Provide the [X, Y] coordinate of the cell's center where the given text is located.  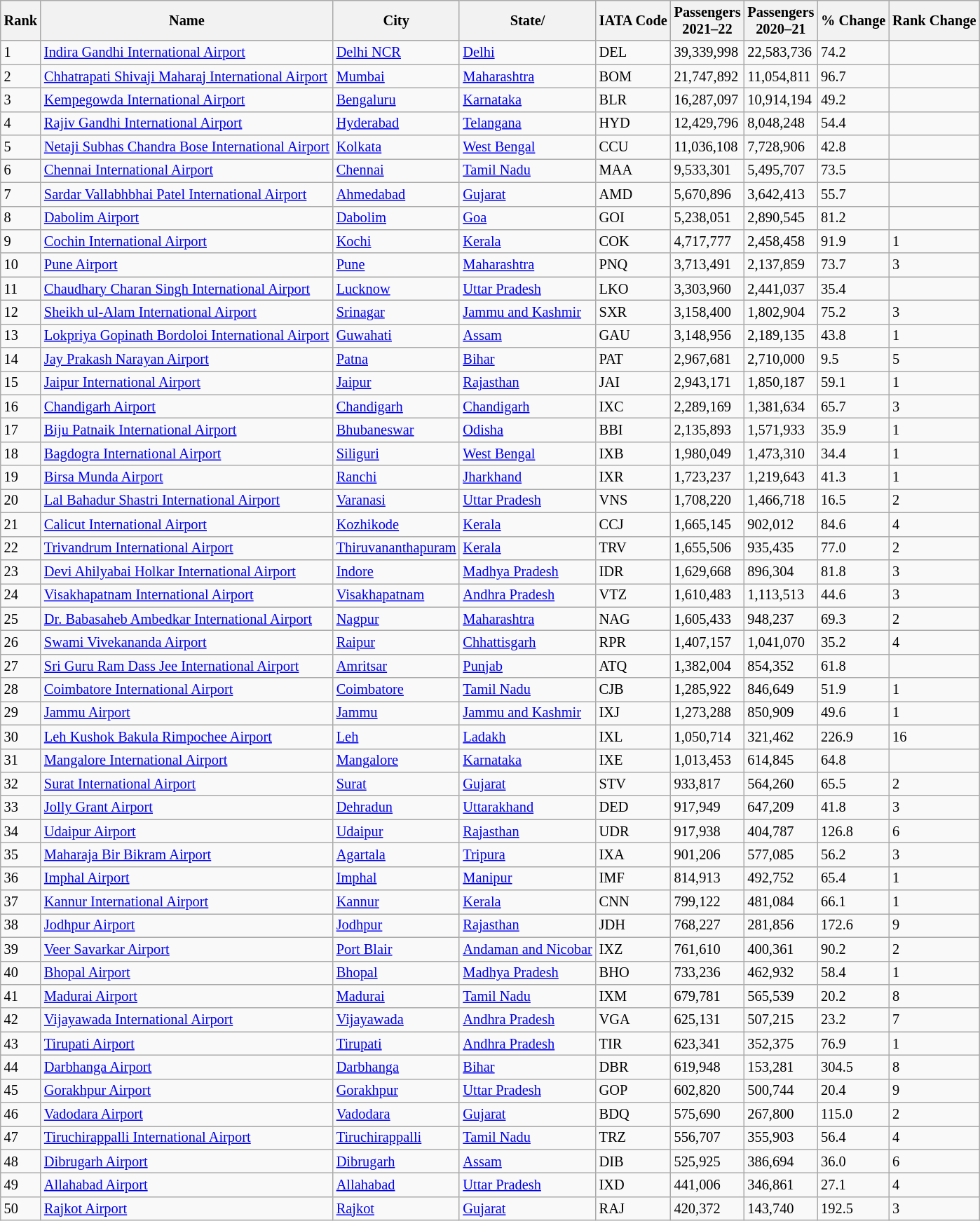
SXR [634, 312]
49.2 [853, 100]
Bhopal Airport [186, 973]
2,943,171 [708, 383]
Jodhpur [397, 925]
30 [21, 737]
Birsa Munda Airport [186, 477]
25 [21, 619]
IXL [634, 737]
2,967,681 [708, 360]
Raipur [397, 642]
935,435 [781, 548]
41.3 [853, 477]
16,287,097 [708, 100]
420,372 [708, 1208]
1,473,310 [781, 453]
29 [21, 713]
10 [21, 265]
RAJ [634, 1208]
2,289,169 [708, 407]
12 [21, 312]
9.5 [853, 360]
73.7 [853, 265]
41 [21, 996]
Vijayawada [397, 1020]
5,495,707 [781, 170]
23 [21, 571]
Gorakhpur Airport [186, 1091]
9,533,301 [708, 170]
850,909 [781, 713]
Pune [397, 265]
1,381,634 [781, 407]
Name [186, 20]
40 [21, 973]
Tiruchirappalli [397, 1138]
Coimbatore International Airport [186, 690]
73.5 [853, 170]
CCJ [634, 524]
IXE [634, 760]
Madurai Airport [186, 996]
614,845 [781, 760]
GOI [634, 218]
39,339,998 [708, 53]
1,708,220 [708, 500]
BHO [634, 973]
619,948 [708, 1067]
Jodhpur Airport [186, 925]
% Change [853, 20]
Trivandrum International Airport [186, 548]
34 [21, 831]
69.3 [853, 619]
27.1 [853, 1185]
Punjab [527, 666]
58.4 [853, 973]
20.4 [853, 1091]
GAU [634, 336]
74.2 [853, 53]
1,802,904 [781, 312]
Odisha [527, 430]
556,707 [708, 1138]
PAT [634, 360]
17 [21, 430]
Lal Bahadur Shastri International Airport [186, 500]
49 [21, 1185]
3,642,413 [781, 194]
64.8 [853, 760]
VTZ [634, 595]
IXA [634, 854]
1,219,643 [781, 477]
43.8 [853, 336]
24 [21, 595]
Dehradun [397, 807]
Delhi [527, 53]
26 [21, 642]
47 [21, 1138]
Rajiv Gandhi International Airport [186, 123]
Madurai [397, 996]
507,215 [781, 1020]
IATA Code [634, 20]
STV [634, 784]
UDR [634, 831]
896,304 [781, 571]
1,466,718 [781, 500]
Vadodara Airport [186, 1114]
LKO [634, 289]
1,113,513 [781, 595]
65.4 [853, 878]
625,131 [708, 1020]
46 [21, 1114]
35 [21, 854]
33 [21, 807]
Biju Patnaik International Airport [186, 430]
Allahabad [397, 1185]
Vadodara [397, 1114]
23.2 [853, 1020]
441,006 [708, 1185]
Rank Change [934, 20]
JAI [634, 383]
462,932 [781, 973]
42.8 [853, 147]
Darbhanga [397, 1067]
IXJ [634, 713]
8,048,248 [781, 123]
Patna [397, 360]
Dibrugarh Airport [186, 1161]
2,135,893 [708, 430]
Srinagar [397, 312]
1,285,922 [708, 690]
IXR [634, 477]
Mangalore [397, 760]
Veer Savarkar Airport [186, 949]
Jharkhand [527, 477]
Bhopal [397, 973]
IMF [634, 878]
ATQ [634, 666]
36 [21, 878]
Imphal [397, 878]
Visakhapatnam International Airport [186, 595]
Allahabad Airport [186, 1185]
35.2 [853, 642]
37 [21, 902]
Uttarakhand [527, 807]
Chaudhary Charan Singh International Airport [186, 289]
Jay Prakash Narayan Airport [186, 360]
Thiruvananthapuram [397, 548]
PNQ [634, 265]
65.7 [853, 407]
679,781 [708, 996]
1,655,506 [708, 548]
27 [21, 666]
Bagdogra International Airport [186, 453]
Chandigarh Airport [186, 407]
Mangalore International Airport [186, 760]
IXZ [634, 949]
Darbhanga Airport [186, 1067]
Surat [397, 784]
Tirupati Airport [186, 1044]
304.5 [853, 1067]
VGA [634, 1020]
Udaipur Airport [186, 831]
854,352 [781, 666]
Surat International Airport [186, 784]
11,054,811 [781, 76]
45 [21, 1091]
15 [21, 383]
CCU [634, 147]
948,237 [781, 619]
Sheikh ul-Alam International Airport [186, 312]
Kannur International Airport [186, 902]
525,925 [708, 1161]
481,084 [781, 902]
TRZ [634, 1138]
Passengers 2020–21 [781, 20]
35.9 [853, 430]
7,728,906 [781, 147]
AMD [634, 194]
733,236 [708, 973]
Tiruchirappalli International Airport [186, 1138]
Dabolim [397, 218]
1,723,237 [708, 477]
54.4 [853, 123]
76.9 [853, 1044]
22,583,736 [781, 53]
Telangana [527, 123]
Nagpur [397, 619]
11,036,108 [708, 147]
Bengaluru [397, 100]
115.0 [853, 1114]
81.2 [853, 218]
Ladakh [527, 737]
34.4 [853, 453]
Amritsar [397, 666]
90.2 [853, 949]
41.8 [853, 807]
Guwahati [397, 336]
BOM [634, 76]
Netaji Subhas Chandra Bose International Airport [186, 147]
50 [21, 1208]
Port Blair [397, 949]
846,649 [781, 690]
1,050,714 [708, 737]
21 [21, 524]
18 [21, 453]
Hyderabad [397, 123]
3,303,960 [708, 289]
Chennai [397, 170]
32 [21, 784]
267,800 [781, 1114]
226.9 [853, 737]
Rajkot Airport [186, 1208]
20 [21, 500]
75.2 [853, 312]
MAA [634, 170]
Coimbatore [397, 690]
39 [21, 949]
Sri Guru Ram Dass Jee International Airport [186, 666]
3,713,491 [708, 265]
38 [21, 925]
Dabolim Airport [186, 218]
814,913 [708, 878]
Jolly Grant Airport [186, 807]
172.6 [853, 925]
44 [21, 1067]
352,375 [781, 1044]
84.6 [853, 524]
Dibrugarh [397, 1161]
56.2 [853, 854]
Ahmedabad [397, 194]
Leh Kushok Bakula Rimpochee Airport [186, 737]
Vijayawada International Airport [186, 1020]
12,429,796 [708, 123]
Imphal Airport [186, 878]
10,914,194 [781, 100]
Passengers 2021–22 [708, 20]
902,012 [781, 524]
42 [21, 1020]
IXC [634, 407]
36.0 [853, 1161]
51.9 [853, 690]
565,539 [781, 996]
143,740 [781, 1208]
Jaipur International Airport [186, 383]
Ranchi [397, 477]
Goa [527, 218]
Rank [21, 20]
VNS [634, 500]
CJB [634, 690]
IXD [634, 1185]
492,752 [781, 878]
Chhatrapati Shivaji Maharaj International Airport [186, 76]
48 [21, 1161]
Devi Ahilyabai Holkar International Airport [186, 571]
DBR [634, 1067]
Bhubaneswar [397, 430]
IXB [634, 453]
TIR [634, 1044]
355,903 [781, 1138]
386,694 [781, 1161]
917,949 [708, 807]
77.0 [853, 548]
3,158,400 [708, 312]
768,227 [708, 925]
Sardar Vallabhbhai Patel International Airport [186, 194]
Kozhikode [397, 524]
Udaipur [397, 831]
1,610,483 [708, 595]
35.4 [853, 289]
NAG [634, 619]
799,122 [708, 902]
14 [21, 360]
2,458,458 [781, 241]
1,571,933 [781, 430]
564,260 [781, 784]
192.5 [853, 1208]
2,441,037 [781, 289]
Mumbai [397, 76]
Dr. Babasaheb Ambedkar International Airport [186, 619]
Kannur [397, 902]
153,281 [781, 1067]
JDH [634, 925]
4,717,777 [708, 241]
Jammu [397, 713]
Indira Gandhi International Airport [186, 53]
Varanasi [397, 500]
Gorakhpur [397, 1091]
1,850,187 [781, 383]
1,605,433 [708, 619]
BLR [634, 100]
Agartala [397, 854]
126.8 [853, 831]
IXM [634, 996]
500,744 [781, 1091]
Lokpriya Gopinath Bordoloi International Airport [186, 336]
22 [21, 548]
DEL [634, 53]
1,013,453 [708, 760]
Calicut International Airport [186, 524]
1,407,157 [708, 642]
Jaipur [397, 383]
CNN [634, 902]
Lucknow [397, 289]
Andaman and Nicobar [527, 949]
RPR [634, 642]
761,610 [708, 949]
GOP [634, 1091]
575,690 [708, 1114]
City [397, 20]
2,189,135 [781, 336]
404,787 [781, 831]
1,382,004 [708, 666]
19 [21, 477]
Manipur [527, 878]
Kempegowda International Airport [186, 100]
Kolkata [397, 147]
State/ [527, 20]
623,341 [708, 1044]
602,820 [708, 1091]
DED [634, 807]
44.6 [853, 595]
Cochin International Airport [186, 241]
IDR [634, 571]
11 [21, 289]
Chennai International Airport [186, 170]
Siliguri [397, 453]
901,206 [708, 854]
BBI [634, 430]
61.8 [853, 666]
2,890,545 [781, 218]
5,238,051 [708, 218]
91.9 [853, 241]
96.7 [853, 76]
1,041,070 [781, 642]
66.1 [853, 902]
Tripura [527, 854]
281,856 [781, 925]
Tirupati [397, 1044]
TRV [634, 548]
59.1 [853, 383]
21,747,892 [708, 76]
49.6 [853, 713]
400,361 [781, 949]
Indore [397, 571]
16.5 [853, 500]
1,665,145 [708, 524]
Maharaja Bir Bikram Airport [186, 854]
346,861 [781, 1185]
Pune Airport [186, 265]
Visakhapatnam [397, 595]
Delhi NCR [397, 53]
3,148,956 [708, 336]
13 [21, 336]
55.7 [853, 194]
1,629,668 [708, 571]
BDQ [634, 1114]
1,273,288 [708, 713]
DIB [634, 1161]
Leh [397, 737]
COK [634, 241]
321,462 [781, 737]
Kochi [397, 241]
1,980,049 [708, 453]
5,670,896 [708, 194]
20.2 [853, 996]
31 [21, 760]
43 [21, 1044]
Rajkot [397, 1208]
2,137,859 [781, 265]
28 [21, 690]
2,710,000 [781, 360]
Swami Vivekananda Airport [186, 642]
81.8 [853, 571]
577,085 [781, 854]
Chhattisgarh [527, 642]
647,209 [781, 807]
933,817 [708, 784]
56.4 [853, 1138]
65.5 [853, 784]
917,938 [708, 831]
HYD [634, 123]
Jammu Airport [186, 713]
